Provide the (x, y) coordinate of the cell's center where the given text is located.  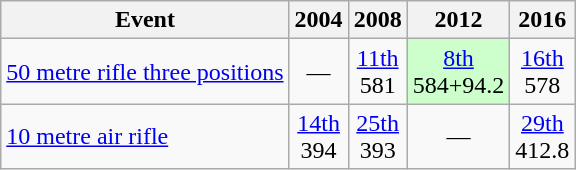
50 metre rifle three positions (145, 72)
16th578 (542, 72)
8th584+94.2 (458, 72)
Event (145, 20)
2004 (318, 20)
2008 (378, 20)
11th581 (378, 72)
25th393 (378, 136)
2016 (542, 20)
14th394 (318, 136)
10 metre air rifle (145, 136)
2012 (458, 20)
29th412.8 (542, 136)
